Return [X, Y] of the center of cell containing provided text 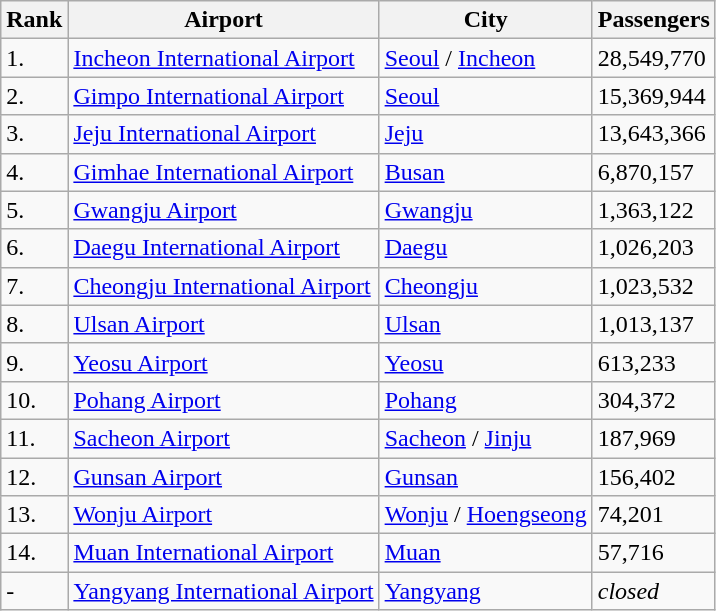
11. [34, 438]
Pohang Airport [224, 400]
Muan [486, 553]
1,013,137 [654, 324]
Sacheon Airport [224, 438]
Jeju International Airport [224, 134]
1,363,122 [654, 210]
Ulsan [486, 324]
8. [34, 324]
Wonju Airport [224, 515]
Cheongju International Airport [224, 286]
7. [34, 286]
187,969 [654, 438]
Pohang [486, 400]
Incheon International Airport [224, 58]
Jeju [486, 134]
Daegu International Airport [224, 248]
Yangyang International Airport [224, 591]
57,716 [654, 553]
City [486, 20]
Wonju / Hoengseong [486, 515]
74,201 [654, 515]
Gimpo International Airport [224, 96]
4. [34, 172]
Gwangju [486, 210]
Gunsan Airport [224, 477]
28,549,770 [654, 58]
Gunsan [486, 477]
1. [34, 58]
Cheongju [486, 286]
1,023,532 [654, 286]
Sacheon / Jinju [486, 438]
156,402 [654, 477]
Gimhae International Airport [224, 172]
13. [34, 515]
14. [34, 553]
6,870,157 [654, 172]
- [34, 591]
Busan [486, 172]
6. [34, 248]
5. [34, 210]
9. [34, 362]
3. [34, 134]
Seoul [486, 96]
Muan International Airport [224, 553]
Seoul / Incheon [486, 58]
1,026,203 [654, 248]
Yangyang [486, 591]
12. [34, 477]
Yeosu Airport [224, 362]
2. [34, 96]
Yeosu [486, 362]
Rank [34, 20]
15,369,944 [654, 96]
10. [34, 400]
304,372 [654, 400]
Daegu [486, 248]
closed [654, 591]
Passengers [654, 20]
Airport [224, 20]
613,233 [654, 362]
Gwangju Airport [224, 210]
13,643,366 [654, 134]
Ulsan Airport [224, 324]
